Detect which cell encompasses the target text, then output its [x, y] center coordinate. 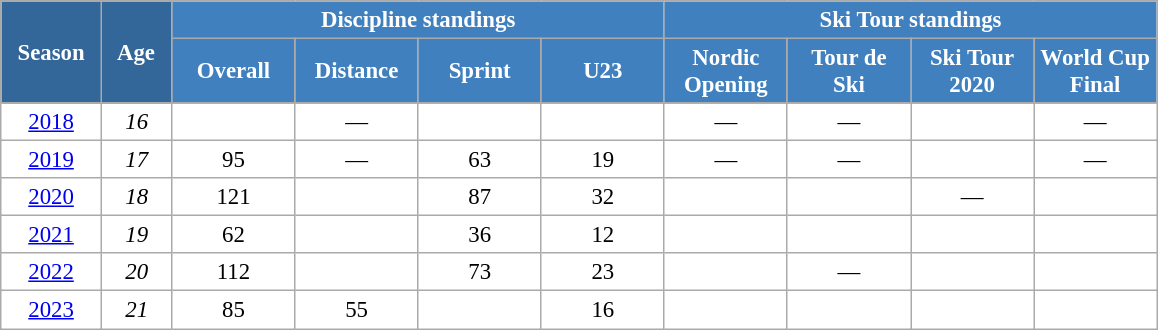
23 [602, 273]
NordicOpening [726, 72]
2019 [52, 160]
Discipline standings [418, 20]
2018 [52, 122]
95 [234, 160]
112 [234, 273]
Sprint [480, 72]
36 [480, 235]
55 [356, 310]
121 [234, 197]
87 [480, 197]
18 [136, 197]
2023 [52, 310]
Age [136, 52]
2021 [52, 235]
Ski Tour2020 [972, 72]
Overall [234, 72]
U23 [602, 72]
20 [136, 273]
2022 [52, 273]
12 [602, 235]
32 [602, 197]
Season [52, 52]
62 [234, 235]
73 [480, 273]
World CupFinal [1096, 72]
85 [234, 310]
63 [480, 160]
21 [136, 310]
Tour deSki [848, 72]
Ski Tour standings [910, 20]
2020 [52, 197]
17 [136, 160]
Distance [356, 72]
